Return [x, y] of the center of cell containing provided text 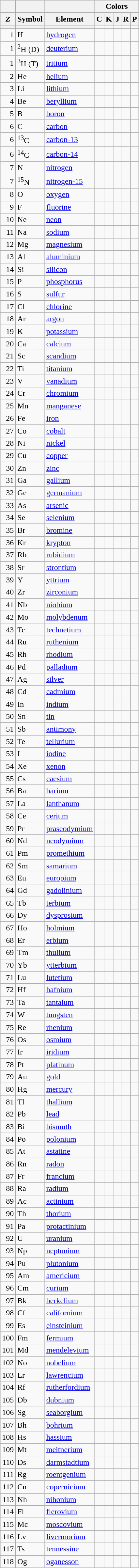
radon [69, 1164]
Au [30, 1077]
americium [69, 1276]
U [30, 1238]
116 [8, 1537]
Ge [30, 493]
lithium [69, 89]
65 [8, 903]
samarium [69, 866]
Cr [30, 393]
14 [8, 269]
Ho [30, 928]
83 [8, 1127]
17 [8, 307]
mercury [69, 1089]
Sn [30, 717]
77 [8, 1052]
chlorine [69, 307]
strontium [69, 567]
Symbol [30, 19]
Br [30, 530]
13C [30, 140]
70 [8, 965]
Pb [30, 1114]
Po [30, 1139]
86 [8, 1164]
15N [30, 182]
Al [30, 257]
105 [8, 1400]
N [30, 168]
Tm [30, 953]
12 [8, 244]
Tl [30, 1102]
krypton [69, 543]
98 [8, 1313]
calcium [69, 344]
silicon [69, 269]
69 [8, 953]
Mn [30, 406]
hydrogen [69, 35]
43 [8, 629]
Lr [30, 1375]
xenon [69, 766]
fermium [69, 1338]
Pu [30, 1263]
22 [8, 369]
23 [8, 381]
15 [8, 282]
13 [8, 257]
platinum [69, 1065]
lead [69, 1114]
boron [69, 114]
Ba [30, 791]
yttrium [69, 580]
nitrogen [69, 168]
indium [69, 704]
gallium [69, 481]
111 [8, 1475]
16 [8, 294]
W [30, 1015]
Dy [30, 915]
copernicium [69, 1487]
74 [8, 1015]
3H (T) [30, 63]
No [30, 1363]
carbon-13 [69, 140]
bismuth [69, 1127]
moscovium [69, 1524]
47 [8, 679]
flerovium [69, 1512]
antimony [69, 729]
dubnium [69, 1400]
arsenic [69, 505]
dysprosium [69, 915]
80 [8, 1089]
iron [69, 418]
nihonium [69, 1499]
88 [8, 1189]
48 [8, 692]
42 [8, 617]
ytterbium [69, 965]
41 [8, 605]
argon [69, 319]
H [30, 35]
nobelium [69, 1363]
Rg [30, 1475]
potassium [69, 331]
21 [8, 356]
Bk [30, 1301]
hassium [69, 1437]
vanadium [69, 381]
Re [30, 1027]
Ir [30, 1052]
beryllium [69, 101]
At [30, 1151]
molybdenum [69, 617]
scandium [69, 356]
Rf [30, 1387]
promethium [69, 853]
helium [69, 76]
Es [30, 1325]
89 [8, 1201]
107 [8, 1425]
102 [8, 1363]
oxygen [69, 195]
Ta [30, 1002]
58 [8, 816]
14C [30, 154]
29 [8, 455]
24 [8, 393]
erbium [69, 940]
barium [69, 791]
36 [8, 543]
46 [8, 667]
26 [8, 418]
39 [8, 580]
iridium [69, 1052]
50 [8, 717]
87 [8, 1176]
Hf [30, 990]
Am [30, 1276]
84 [8, 1139]
tungsten [69, 1015]
Nh [30, 1499]
51 [8, 729]
10 [8, 219]
Fl [30, 1512]
106 [8, 1412]
Colors [117, 7]
Nd [30, 841]
96 [8, 1288]
Cf [30, 1313]
19 [8, 331]
neptunium [69, 1251]
Lu [30, 977]
Li [30, 89]
Ce [30, 816]
J [117, 19]
bromine [69, 530]
95 [8, 1276]
90 [8, 1213]
Yb [30, 965]
30 [8, 468]
tantalum [69, 1002]
Co [30, 431]
aluminium [69, 257]
Sm [30, 866]
tritium [69, 63]
117 [8, 1549]
La [30, 803]
61 [8, 853]
Element [69, 19]
Nb [30, 605]
Sr [30, 567]
radium [69, 1189]
55 [8, 779]
darmstadtium [69, 1462]
Th [30, 1213]
zinc [69, 468]
Ds [30, 1462]
112 [8, 1487]
gadolinium [69, 891]
Ag [30, 679]
manganese [69, 406]
59 [8, 828]
32 [8, 493]
carbon-14 [69, 154]
seaborgium [69, 1412]
tennessine [69, 1549]
100 [8, 1338]
Se [30, 518]
ruthenium [69, 642]
85 [8, 1151]
caesium [69, 779]
palladium [69, 667]
Pd [30, 667]
33 [8, 505]
rubidium [69, 555]
Tb [30, 903]
R [126, 19]
71 [8, 977]
Te [30, 741]
sodium [69, 232]
Kr [30, 543]
103 [8, 1375]
91 [8, 1226]
uranium [69, 1238]
27 [8, 431]
Pr [30, 828]
californium [69, 1313]
Tc [30, 629]
einsteinium [69, 1325]
Ru [30, 642]
technetium [69, 629]
4 [8, 101]
mendelevium [69, 1350]
As [30, 505]
titanium [69, 369]
lutetium [69, 977]
Sc [30, 356]
Be [30, 101]
O [30, 195]
Er [30, 940]
iodine [69, 754]
silver [69, 679]
34 [8, 518]
56 [8, 791]
curium [69, 1288]
Db [30, 1400]
berkelium [69, 1301]
75 [8, 1027]
Cn [30, 1487]
Os [30, 1039]
B [30, 114]
thulium [69, 953]
lawrencium [69, 1375]
In [30, 704]
polonium [69, 1139]
2 [8, 76]
Ar [30, 319]
Na [30, 232]
magnesium [69, 244]
sulfur [69, 294]
Zr [30, 592]
copper [69, 455]
Sb [30, 729]
Cu [30, 455]
Ca [30, 344]
31 [8, 481]
europium [69, 878]
72 [8, 990]
79 [8, 1077]
francium [69, 1176]
Cs [30, 779]
66 [8, 915]
Cl [30, 307]
45 [8, 654]
114 [8, 1512]
28 [8, 443]
rutherfordium [69, 1387]
118 [8, 1561]
nitrogen-15 [69, 182]
chromium [69, 393]
Rn [30, 1164]
63 [8, 878]
101 [8, 1350]
nickel [69, 443]
I [30, 754]
Ne [30, 219]
Zn [30, 468]
57 [8, 803]
Pm [30, 853]
115 [8, 1524]
Hg [30, 1089]
hafnium [69, 990]
104 [8, 1387]
Hs [30, 1437]
rhodium [69, 654]
phosphorus [69, 282]
selenium [69, 518]
bohrium [69, 1425]
neon [69, 219]
Cm [30, 1288]
actinium [69, 1201]
67 [8, 928]
Bh [30, 1425]
18 [8, 319]
S [30, 294]
F [30, 207]
Pa [30, 1226]
49 [8, 704]
germanium [69, 493]
Gd [30, 891]
3 [8, 89]
thallium [69, 1102]
Mt [30, 1449]
plutonium [69, 1263]
Sg [30, 1412]
64 [8, 891]
oganesson [69, 1561]
Y [30, 580]
97 [8, 1301]
rhenium [69, 1027]
Rh [30, 654]
108 [8, 1437]
Ti [30, 369]
tin [69, 717]
Eu [30, 878]
fluorine [69, 207]
38 [8, 567]
37 [8, 555]
Ga [30, 481]
meitnerium [69, 1449]
zirconium [69, 592]
Mg [30, 244]
Cd [30, 692]
25 [8, 406]
109 [8, 1449]
52 [8, 741]
Bi [30, 1127]
Fe [30, 418]
62 [8, 866]
9 [8, 207]
roentgenium [69, 1475]
Xe [30, 766]
Lv [30, 1537]
99 [8, 1325]
astatine [69, 1151]
Z [8, 19]
livermorium [69, 1537]
Mc [30, 1524]
Md [30, 1350]
110 [8, 1462]
protactinium [69, 1226]
Ac [30, 1201]
60 [8, 841]
neodymium [69, 841]
praseodymium [69, 828]
He [30, 76]
Pt [30, 1065]
Fm [30, 1338]
gold [69, 1077]
94 [8, 1263]
92 [8, 1238]
cadmium [69, 692]
lanthanum [69, 803]
osmium [69, 1039]
Si [30, 269]
44 [8, 642]
20 [8, 344]
54 [8, 766]
11 [8, 232]
Og [30, 1561]
40 [8, 592]
68 [8, 940]
tellurium [69, 741]
niobium [69, 605]
73 [8, 1002]
2H (D) [30, 48]
Fr [30, 1176]
78 [8, 1065]
81 [8, 1102]
thorium [69, 1213]
35 [8, 530]
Ts [30, 1549]
113 [8, 1499]
cobalt [69, 431]
53 [8, 754]
93 [8, 1251]
Ni [30, 443]
holmium [69, 928]
5 [8, 114]
Np [30, 1251]
Ra [30, 1189]
82 [8, 1114]
deuterium [69, 48]
terbium [69, 903]
carbon [69, 126]
V [30, 381]
8 [8, 195]
cerium [69, 816]
Rb [30, 555]
Mo [30, 617]
76 [8, 1039]
